Locate the cell with the specified text and output its (X, Y) center coordinate. 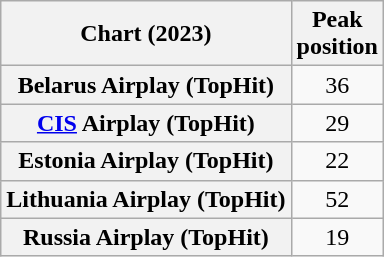
36 (337, 85)
Belarus Airplay (TopHit) (146, 85)
Peakposition (337, 34)
Russia Airplay (TopHit) (146, 237)
CIS Airplay (TopHit) (146, 123)
29 (337, 123)
22 (337, 161)
Chart (2023) (146, 34)
Lithuania Airplay (TopHit) (146, 199)
52 (337, 199)
Estonia Airplay (TopHit) (146, 161)
19 (337, 237)
